Locate the cell with the specified text and output its (x, y) center coordinate. 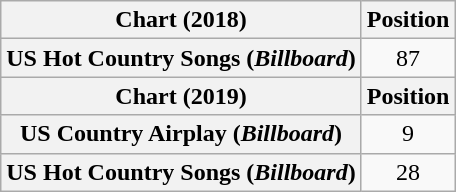
9 (408, 134)
Chart (2018) (181, 20)
87 (408, 58)
US Country Airplay (Billboard) (181, 134)
Chart (2019) (181, 96)
28 (408, 172)
